Search for the cell housing the specified text and yield its [x, y] center coordinate. 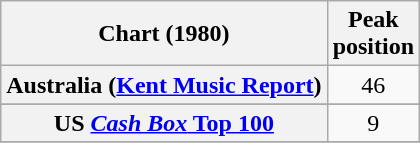
46 [373, 85]
9 [373, 123]
Australia (Kent Music Report) [164, 85]
Peakposition [373, 34]
Chart (1980) [164, 34]
US Cash Box Top 100 [164, 123]
